Determine the (x, y) coordinate at the center of the cell enclosing the given text.  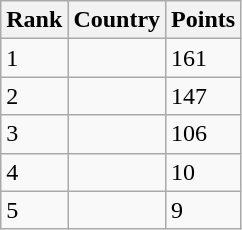
4 (34, 172)
2 (34, 96)
3 (34, 134)
Points (204, 20)
1 (34, 58)
Country (117, 20)
9 (204, 210)
5 (34, 210)
147 (204, 96)
Rank (34, 20)
161 (204, 58)
106 (204, 134)
10 (204, 172)
